Return the (X, Y) coordinate for the center point of the cell that contains the specified text.  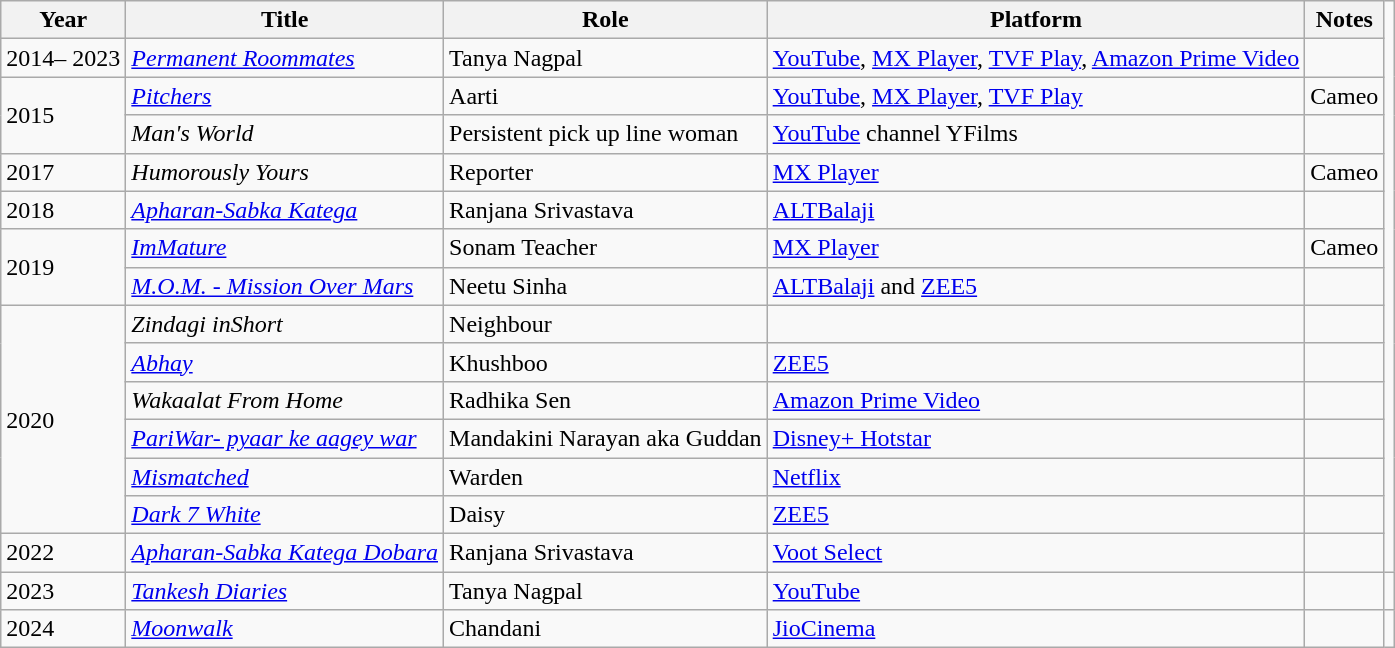
JioCinema (1036, 629)
YouTube, MX Player, TVF Play (1036, 96)
Amazon Prime Video (1036, 400)
ALTBalaji (1036, 210)
ImMature (285, 248)
Daisy (606, 515)
2023 (64, 591)
Humorously Yours (285, 172)
2014– 2023 (64, 58)
Platform (1036, 20)
Wakaalat From Home (285, 400)
Khushboo (606, 362)
Year (64, 20)
Radhika Sen (606, 400)
YouTube, MX Player, TVF Play, Amazon Prime Video (1036, 58)
Neighbour (606, 324)
Apharan-Sabka Katega (285, 210)
2018 (64, 210)
Netflix (1036, 477)
Chandani (606, 629)
2024 (64, 629)
Neetu Sinha (606, 286)
PariWar- pyaar ke aagey war (285, 438)
Persistent pick up line woman (606, 134)
Permanent Roommates (285, 58)
Sonam Teacher (606, 248)
Abhay (285, 362)
Disney+ Hotstar (1036, 438)
Mandakini Narayan aka Guddan (606, 438)
Apharan-Sabka Katega Dobara (285, 553)
Notes (1344, 20)
ALTBalaji and ZEE5 (1036, 286)
Warden (606, 477)
M.O.M. - Mission Over Mars (285, 286)
Aarti (606, 96)
Title (285, 20)
2017 (64, 172)
Tankesh Diaries (285, 591)
Man's World (285, 134)
YouTube channel YFilms (1036, 134)
Dark 7 White (285, 515)
2015 (64, 115)
2022 (64, 553)
YouTube (1036, 591)
Pitchers (285, 96)
2019 (64, 267)
Zindagi inShort (285, 324)
Reporter (606, 172)
2020 (64, 419)
Voot Select (1036, 553)
Role (606, 20)
Moonwalk (285, 629)
Mismatched (285, 477)
